Detect which cell encompasses the target text, then output its [x, y] center coordinate. 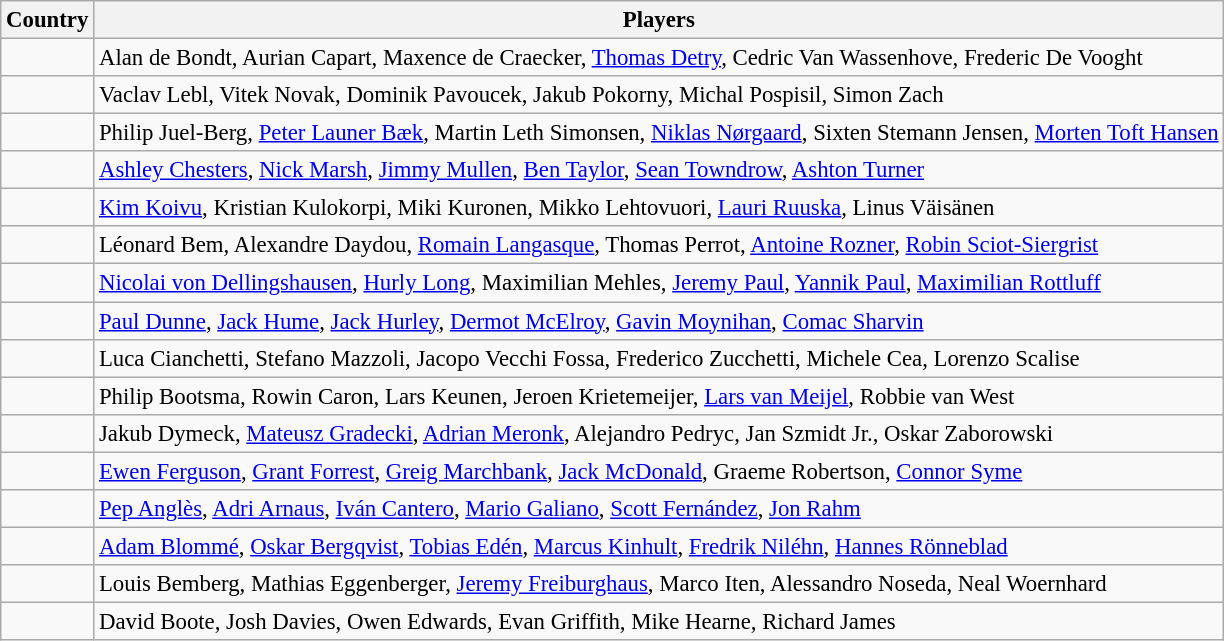
Alan de Bondt, Aurian Capart, Maxence de Craecker, Thomas Detry, Cedric Van Wassenhove, Frederic De Vooght [659, 58]
Kim Koivu, Kristian Kulokorpi, Miki Kuronen, Mikko Lehtovuori, Lauri Ruuska, Linus Väisänen [659, 208]
Vaclav Lebl, Vitek Novak, Dominik Pavoucek, Jakub Pokorny, Michal Pospisil, Simon Zach [659, 95]
Pep Anglès, Adri Arnaus, Iván Cantero, Mario Galiano, Scott Fernández, Jon Rahm [659, 509]
Philip Juel-Berg, Peter Launer Bæk, Martin Leth Simonsen, Niklas Nørgaard, Sixten Stemann Jensen, Morten Toft Hansen [659, 133]
Ewen Ferguson, Grant Forrest, Greig Marchbank, Jack McDonald, Graeme Robertson, Connor Syme [659, 471]
Adam Blommé, Oskar Bergqvist, Tobias Edén, Marcus Kinhult, Fredrik Niléhn, Hannes Rönneblad [659, 546]
Jakub Dymeck, Mateusz Gradecki, Adrian Meronk, Alejandro Pedryc, Jan Szmidt Jr., Oskar Zaborowski [659, 433]
Ashley Chesters, Nick Marsh, Jimmy Mullen, Ben Taylor, Sean Towndrow, Ashton Turner [659, 170]
Luca Cianchetti, Stefano Mazzoli, Jacopo Vecchi Fossa, Frederico Zucchetti, Michele Cea, Lorenzo Scalise [659, 358]
Country [48, 20]
Louis Bemberg, Mathias Eggenberger, Jeremy Freiburghaus, Marco Iten, Alessandro Noseda, Neal Woernhard [659, 584]
Paul Dunne, Jack Hume, Jack Hurley, Dermot McElroy, Gavin Moynihan, Comac Sharvin [659, 321]
Philip Bootsma, Rowin Caron, Lars Keunen, Jeroen Krietemeijer, Lars van Meijel, Robbie van West [659, 396]
David Boote, Josh Davies, Owen Edwards, Evan Griffith, Mike Hearne, Richard James [659, 621]
Léonard Bem, Alexandre Daydou, Romain Langasque, Thomas Perrot, Antoine Rozner, Robin Sciot-Siergrist [659, 245]
Players [659, 20]
Nicolai von Dellingshausen, Hurly Long, Maximilian Mehles, Jeremy Paul, Yannik Paul, Maximilian Rottluff [659, 283]
